Scan for the cell matching the given text and deliver its (x, y) coordinate at center. 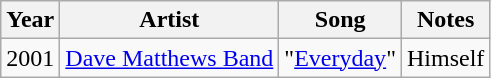
Song (340, 20)
Himself (445, 58)
"Everyday" (340, 58)
Artist (170, 20)
Year (30, 20)
2001 (30, 58)
Notes (445, 20)
Dave Matthews Band (170, 58)
